Scan for the cell matching the given text and deliver its [x, y] coordinate at center. 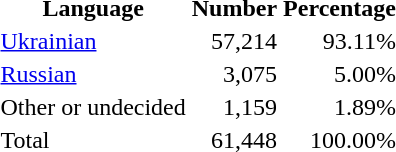
57,214 [234, 41]
3,075 [234, 74]
1,159 [234, 107]
